Identify which cell holds the provided text, then report its (x, y) central coordinate. 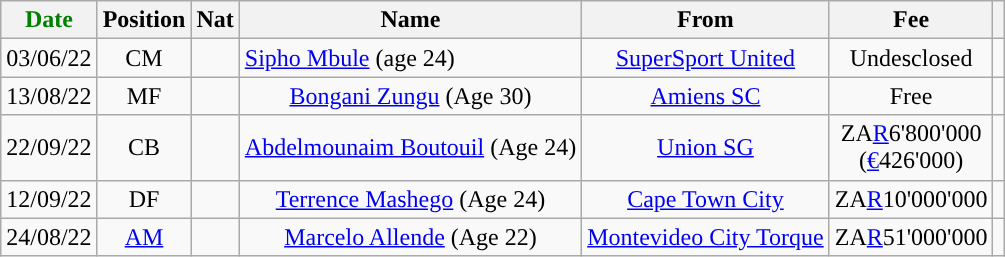
Bongani Zungu (Age 30) (410, 96)
12/09/22 (49, 199)
Cape Town City (706, 199)
Amiens SC (706, 96)
13/08/22 (49, 96)
CM (144, 58)
Union SG (706, 148)
DF (144, 199)
Terrence Mashego (Age 24) (410, 199)
Sipho Mbule (age 24) (410, 58)
AM (144, 237)
Name (410, 20)
SuperSport United (706, 58)
From (706, 20)
Undesclosed (911, 58)
CB (144, 148)
Date (49, 20)
Fee (911, 20)
Position (144, 20)
ZAR51'000'000 (911, 237)
24/08/22 (49, 237)
03/06/22 (49, 58)
22/09/22 (49, 148)
ZAR6'800'000 (€426'000) (911, 148)
ZAR10'000'000 (911, 199)
Marcelo Allende (Age 22) (410, 237)
Free (911, 96)
Abdelmounaim Boutouil (Age 24) (410, 148)
Nat (215, 20)
MF (144, 96)
Montevideo City Torque (706, 237)
